Identify which cell holds the provided text, then report its [x, y] central coordinate. 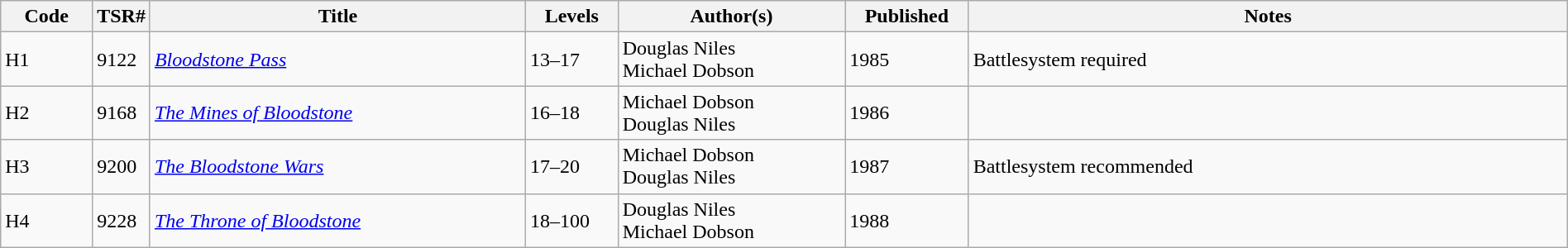
18–100 [572, 220]
16–18 [572, 112]
9228 [122, 220]
1985 [906, 60]
Title [337, 17]
9168 [122, 112]
1987 [906, 167]
H4 [46, 220]
H1 [46, 60]
Published [906, 17]
17–20 [572, 167]
9122 [122, 60]
The Mines of Bloodstone [337, 112]
Author(s) [731, 17]
The Bloodstone Wars [337, 167]
The Throne of Bloodstone [337, 220]
Levels [572, 17]
H2 [46, 112]
TSR# [122, 17]
Bloodstone Pass [337, 60]
9200 [122, 167]
13–17 [572, 60]
Code [46, 17]
H3 [46, 167]
1988 [906, 220]
Battlesystem required [1268, 60]
Battlesystem recommended [1268, 167]
Notes [1268, 17]
1986 [906, 112]
